Extract the (x, y) coordinate from the center of the cell holding the provided text.  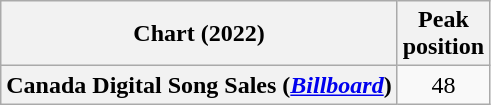
Chart (2022) (199, 34)
Peakposition (443, 34)
Canada Digital Song Sales (Billboard) (199, 85)
48 (443, 85)
